Extract the (X, Y) coordinate from the center of the cell holding the provided text.  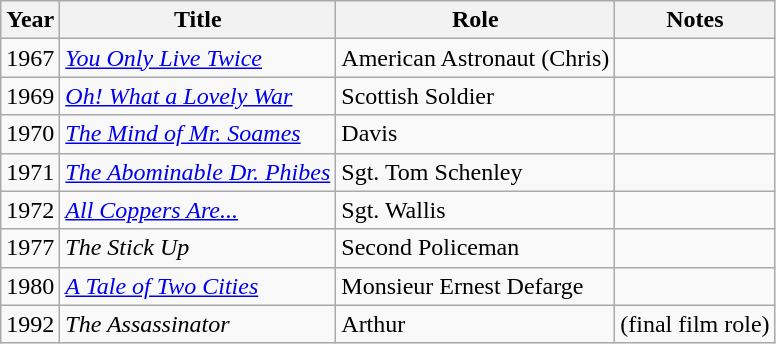
Sgt. Wallis (476, 210)
Sgt. Tom Schenley (476, 172)
1972 (30, 210)
Oh! What a Lovely War (198, 96)
1971 (30, 172)
The Stick Up (198, 248)
All Coppers Are... (198, 210)
The Mind of Mr. Soames (198, 134)
Year (30, 20)
1992 (30, 324)
Monsieur Ernest Defarge (476, 286)
1980 (30, 286)
Arthur (476, 324)
A Tale of Two Cities (198, 286)
The Abominable Dr. Phibes (198, 172)
Notes (695, 20)
1969 (30, 96)
Scottish Soldier (476, 96)
1967 (30, 58)
Davis (476, 134)
(final film role) (695, 324)
Role (476, 20)
You Only Live Twice (198, 58)
The Assassinator (198, 324)
Second Policeman (476, 248)
1970 (30, 134)
1977 (30, 248)
Title (198, 20)
American Astronaut (Chris) (476, 58)
